Capture the cell that displays the provided text and extract its (x, y) central coordinate. 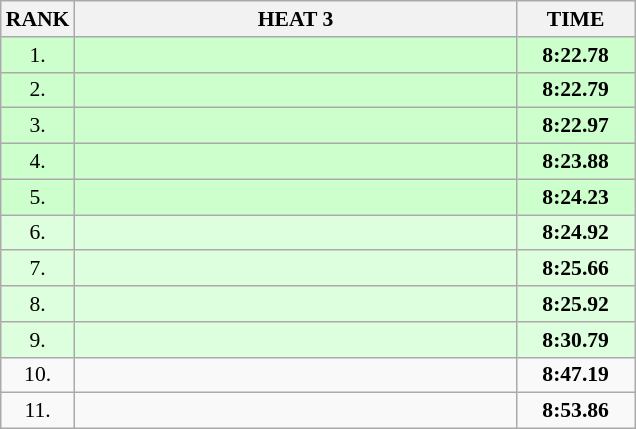
8:25.66 (576, 269)
8:22.78 (576, 55)
7. (38, 269)
RANK (38, 19)
8:23.88 (576, 162)
3. (38, 126)
8:25.92 (576, 304)
TIME (576, 19)
2. (38, 90)
10. (38, 375)
8:22.97 (576, 126)
HEAT 3 (295, 19)
8:30.79 (576, 340)
11. (38, 411)
8:53.86 (576, 411)
8:24.23 (576, 197)
1. (38, 55)
8:22.79 (576, 90)
8:47.19 (576, 375)
8:24.92 (576, 233)
8. (38, 304)
6. (38, 233)
9. (38, 340)
5. (38, 197)
4. (38, 162)
